Scan for the cell matching the given text and deliver its [X, Y] coordinate at center. 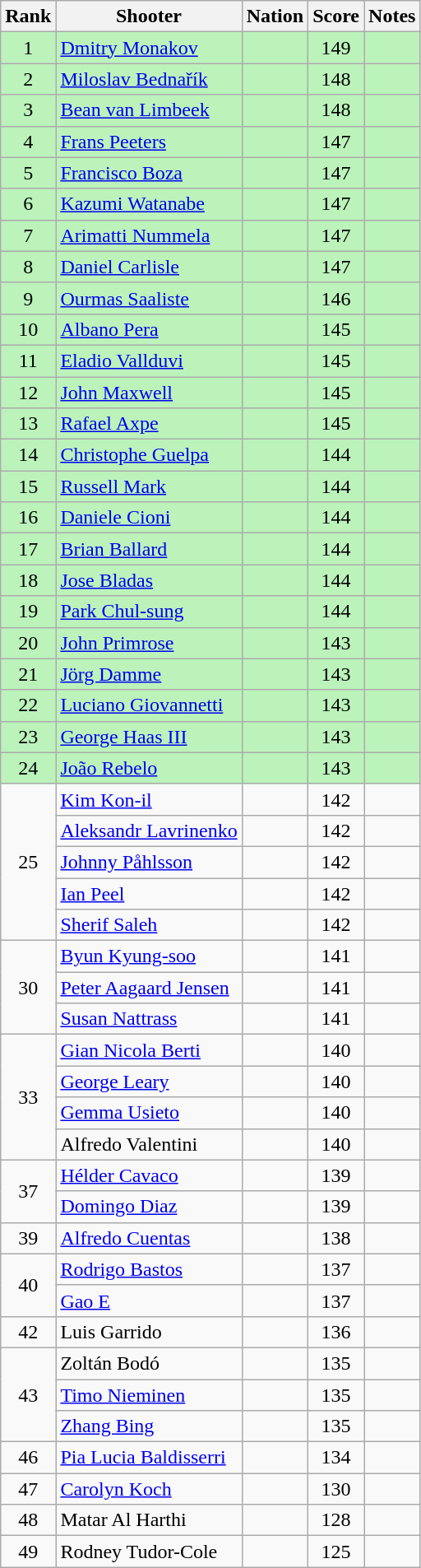
Bean van Limbeek [149, 110]
Gemma Usieto [149, 1113]
Albano Pera [149, 329]
Pia Lucia Baldisserri [149, 1458]
17 [28, 549]
130 [336, 1489]
Brian Ballard [149, 549]
Park Chul-sung [149, 612]
146 [336, 298]
Johnny Påhlsson [149, 862]
43 [28, 1394]
Kim Kon-il [149, 799]
48 [28, 1520]
3 [28, 110]
39 [28, 1238]
Matar Al Harthi [149, 1520]
6 [28, 204]
138 [336, 1238]
47 [28, 1489]
46 [28, 1458]
John Maxwell [149, 393]
Rank [28, 16]
Domingo Diaz [149, 1207]
18 [28, 580]
Alfredo Valentini [149, 1144]
40 [28, 1285]
Peter Aagaard Jensen [149, 988]
128 [336, 1520]
7 [28, 235]
24 [28, 768]
Rodney Tudor-Cole [149, 1552]
37 [28, 1191]
Francisco Boza [149, 173]
Gao E [149, 1300]
Luis Garrido [149, 1332]
Arimatti Nummela [149, 235]
42 [28, 1332]
Zoltán Bodó [149, 1363]
1 [28, 48]
João Rebelo [149, 768]
22 [28, 705]
125 [336, 1552]
Notes [392, 16]
Dmitry Monakov [149, 48]
149 [336, 48]
Rafael Axpe [149, 424]
10 [28, 329]
21 [28, 674]
9 [28, 298]
John Primrose [149, 643]
Kazumi Watanabe [149, 204]
Sherif Saleh [149, 925]
Score [336, 16]
14 [28, 455]
25 [28, 862]
Ian Peel [149, 893]
George Leary [149, 1082]
Hélder Cavaco [149, 1175]
Ourmas Saaliste [149, 298]
4 [28, 142]
30 [28, 988]
Jörg Damme [149, 674]
Jose Bladas [149, 580]
Nation [275, 16]
13 [28, 424]
Byun Kyung-soo [149, 956]
2 [28, 79]
Miloslav Bednařík [149, 79]
Timo Nieminen [149, 1395]
19 [28, 612]
Eladio Vallduvi [149, 361]
134 [336, 1458]
Carolyn Koch [149, 1489]
Aleksandr Lavrinenko [149, 831]
Shooter [149, 16]
Christophe Guelpa [149, 455]
33 [28, 1097]
Daniele Cioni [149, 518]
George Haas III [149, 737]
Russell Mark [149, 486]
5 [28, 173]
12 [28, 393]
8 [28, 267]
Rodrigo Bastos [149, 1269]
15 [28, 486]
Frans Peeters [149, 142]
Alfredo Cuentas [149, 1238]
49 [28, 1552]
11 [28, 361]
Gian Nicola Berti [149, 1050]
136 [336, 1332]
20 [28, 643]
Daniel Carlisle [149, 267]
16 [28, 518]
23 [28, 737]
Zhang Bing [149, 1426]
Luciano Giovannetti [149, 705]
Susan Nattrass [149, 1019]
